Find where the given text appears and provide that cell's center as (X, Y) coordinate. 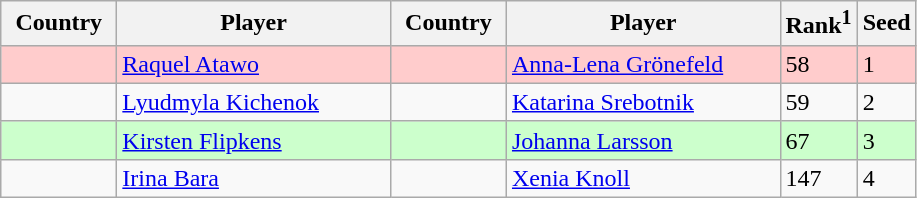
Xenia Knoll (643, 178)
59 (818, 102)
Anna-Lena Grönefeld (643, 64)
Katarina Srebotnik (643, 102)
3 (886, 140)
67 (818, 140)
1 (886, 64)
58 (818, 64)
Lyudmyla Kichenok (254, 102)
Seed (886, 24)
Johanna Larsson (643, 140)
147 (818, 178)
Irina Bara (254, 178)
4 (886, 178)
Raquel Atawo (254, 64)
2 (886, 102)
Kirsten Flipkens (254, 140)
Rank1 (818, 24)
